Output the (X, Y) coordinate of the center of the cell containing the given text.  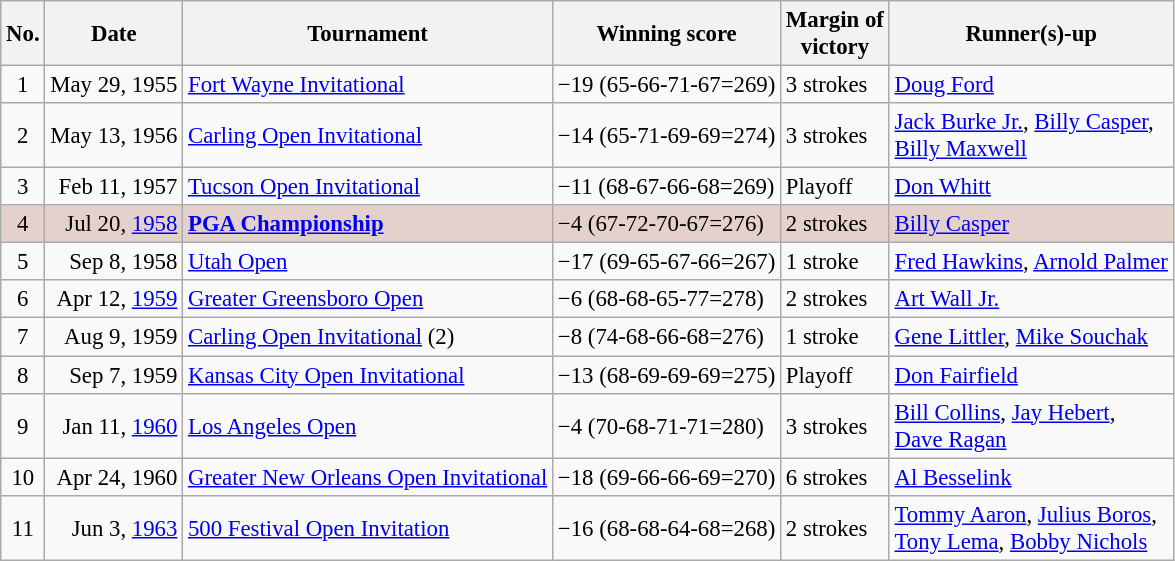
−14 (65-71-69-69=274) (667, 136)
Don Fairfield (1031, 375)
4 (23, 224)
Apr 12, 1959 (114, 299)
8 (23, 375)
Doug Ford (1031, 85)
Billy Casper (1031, 224)
Sep 8, 1958 (114, 262)
2 (23, 136)
−6 (68-68-65-77=278) (667, 299)
−8 (74-68-66-68=276) (667, 337)
Don Whitt (1031, 187)
Tommy Aaron, Julius Boros, Tony Lema, Bobby Nichols (1031, 528)
Jack Burke Jr., Billy Casper, Billy Maxwell (1031, 136)
−11 (68-67-66-68=269) (667, 187)
−18 (69-66-66-69=270) (667, 477)
−4 (67-72-70-67=276) (667, 224)
Kansas City Open Invitational (368, 375)
−19 (65-66-71-67=269) (667, 85)
Apr 24, 1960 (114, 477)
Runner(s)-up (1031, 34)
500 Festival Open Invitation (368, 528)
Greater Greensboro Open (368, 299)
Los Angeles Open (368, 426)
Tournament (368, 34)
Carling Open Invitational (368, 136)
Greater New Orleans Open Invitational (368, 477)
11 (23, 528)
6 (23, 299)
Fred Hawkins, Arnold Palmer (1031, 262)
9 (23, 426)
May 13, 1956 (114, 136)
No. (23, 34)
Jan 11, 1960 (114, 426)
Tucson Open Invitational (368, 187)
Carling Open Invitational (2) (368, 337)
Margin ofvictory (836, 34)
1 (23, 85)
Bill Collins, Jay Hebert, Dave Ragan (1031, 426)
6 strokes (836, 477)
5 (23, 262)
Winning score (667, 34)
Utah Open (368, 262)
Feb 11, 1957 (114, 187)
Sep 7, 1959 (114, 375)
Jul 20, 1958 (114, 224)
10 (23, 477)
Art Wall Jr. (1031, 299)
7 (23, 337)
−16 (68-68-64-68=268) (667, 528)
Date (114, 34)
May 29, 1955 (114, 85)
−4 (70-68-71-71=280) (667, 426)
PGA Championship (368, 224)
Fort Wayne Invitational (368, 85)
Gene Littler, Mike Souchak (1031, 337)
−17 (69-65-67-66=267) (667, 262)
Jun 3, 1963 (114, 528)
Al Besselink (1031, 477)
Aug 9, 1959 (114, 337)
3 (23, 187)
−13 (68-69-69-69=275) (667, 375)
